Identify which cell holds the provided text, then report its [x, y] central coordinate. 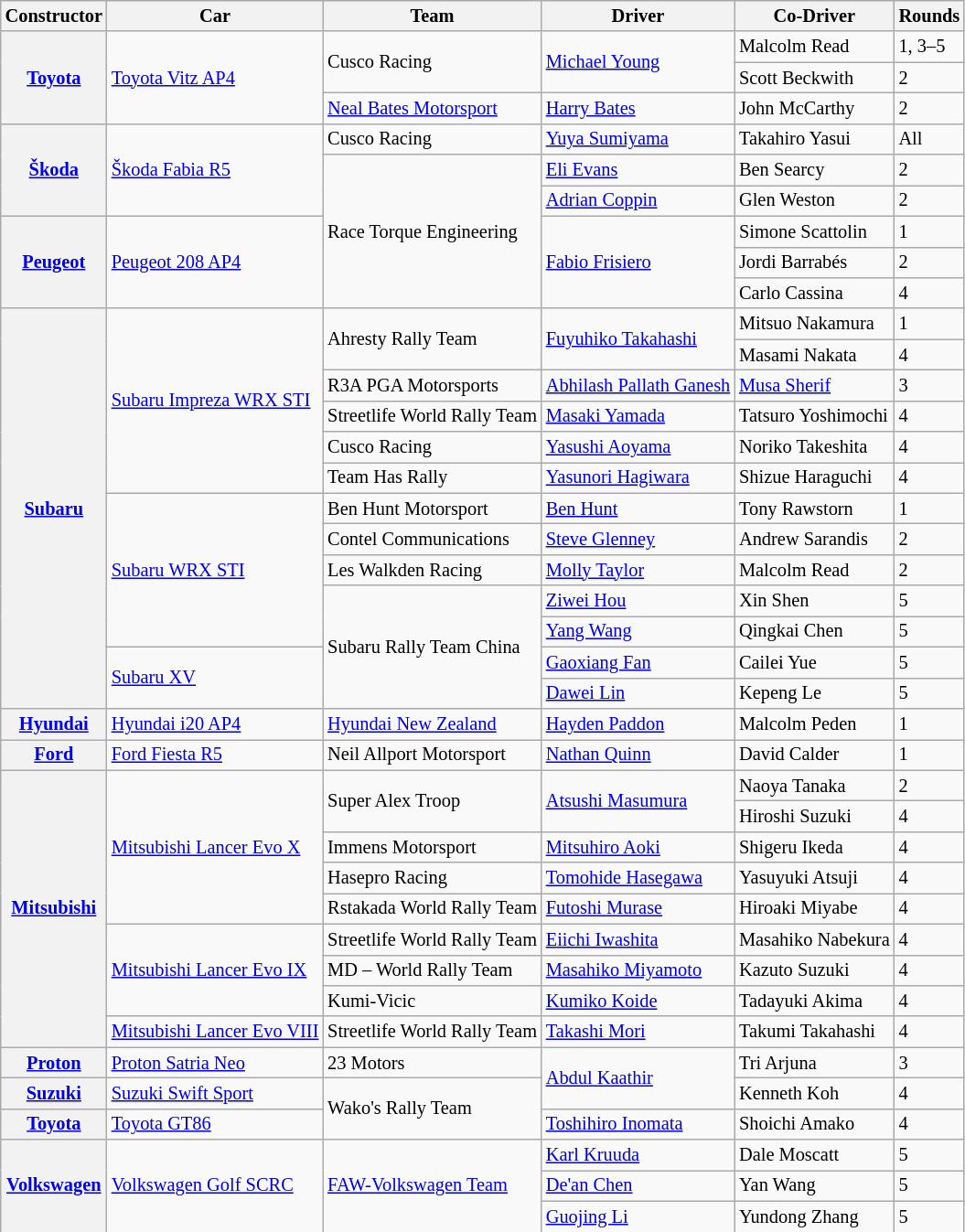
Co-Driver [814, 16]
Tri Arjuna [814, 1063]
Peugeot [54, 262]
23 Motors [432, 1063]
Wako's Rally Team [432, 1109]
Takahiro Yasui [814, 139]
Driver [638, 16]
Kenneth Koh [814, 1093]
Tatsuro Yoshimochi [814, 416]
Hiroshi Suzuki [814, 816]
Scott Beckwith [814, 78]
Ben Searcy [814, 170]
Shoichi Amako [814, 1124]
Fuyuhiko Takahashi [638, 338]
Proton [54, 1063]
Tomohide Hasegawa [638, 878]
Volkswagen [54, 1185]
Les Walkden Racing [432, 570]
Harry Bates [638, 108]
Karl Kruuda [638, 1155]
Škoda [54, 170]
Musa Sherif [814, 385]
Naoya Tanaka [814, 786]
Hayden Paddon [638, 723]
Kazuto Suzuki [814, 970]
Qingkai Chen [814, 631]
Abdul Kaathir [638, 1077]
Yuya Sumiyama [638, 139]
Suzuki [54, 1093]
Škoda Fabia R5 [215, 170]
Simone Scattolin [814, 231]
Glen Weston [814, 200]
Michael Young [638, 62]
Toyota Vitz AP4 [215, 77]
Molly Taylor [638, 570]
Eiichi Iwashita [638, 939]
Mitsubishi Lancer Evo VIII [215, 1032]
Masaki Yamada [638, 416]
Hyundai [54, 723]
All [929, 139]
Masami Nakata [814, 355]
Takumi Takahashi [814, 1032]
Ziwei Hou [638, 601]
Subaru WRX STI [215, 570]
John McCarthy [814, 108]
David Calder [814, 755]
Team [432, 16]
Subaru XV [215, 677]
R3A PGA Motorsports [432, 385]
Ben Hunt [638, 509]
Fabio Frisiero [638, 262]
Jordi Barrabés [814, 262]
Masahiko Nabekura [814, 939]
Team Has Rally [432, 477]
Kumi-Vicic [432, 1001]
Hyundai New Zealand [432, 723]
Futoshi Murase [638, 908]
De'an Chen [638, 1185]
Yasushi Aoyama [638, 447]
Neil Allport Motorsport [432, 755]
Kumiko Koide [638, 1001]
Neal Bates Motorsport [432, 108]
Dawei Lin [638, 693]
Noriko Takeshita [814, 447]
Mitsuhiro Aoki [638, 847]
Ahresty Rally Team [432, 338]
Ford [54, 755]
Yang Wang [638, 631]
Mitsuo Nakamura [814, 324]
MD – World Rally Team [432, 970]
Contel Communications [432, 539]
Shizue Haraguchi [814, 477]
Peugeot 208 AP4 [215, 262]
Guojing Li [638, 1216]
Immens Motorsport [432, 847]
Super Alex Troop [432, 801]
Tony Rawstorn [814, 509]
Cailei Yue [814, 662]
Abhilash Pallath Ganesh [638, 385]
Rounds [929, 16]
Constructor [54, 16]
Mitsubishi Lancer Evo IX [215, 970]
Atsushi Masumura [638, 801]
Yasunori Hagiwara [638, 477]
Takashi Mori [638, 1032]
Subaru Impreza WRX STI [215, 401]
Ford Fiesta R5 [215, 755]
Toyota GT86 [215, 1124]
Subaru Rally Team China [432, 648]
Adrian Coppin [638, 200]
Eli Evans [638, 170]
FAW-Volkswagen Team [432, 1185]
Malcolm Peden [814, 723]
Subaru [54, 509]
Ben Hunt Motorsport [432, 509]
Yasuyuki Atsuji [814, 878]
Steve Glenney [638, 539]
Dale Moscatt [814, 1155]
Hasepro Racing [432, 878]
Masahiko Miyamoto [638, 970]
Car [215, 16]
Tadayuki Akima [814, 1001]
Yundong Zhang [814, 1216]
Nathan Quinn [638, 755]
1, 3–5 [929, 47]
Suzuki Swift Sport [215, 1093]
Hyundai i20 AP4 [215, 723]
Yan Wang [814, 1185]
Rstakada World Rally Team [432, 908]
Volkswagen Golf SCRC [215, 1185]
Race Torque Engineering [432, 231]
Xin Shen [814, 601]
Carlo Cassina [814, 293]
Proton Satria Neo [215, 1063]
Mitsubishi [54, 909]
Shigeru Ikeda [814, 847]
Kepeng Le [814, 693]
Toshihiro Inomata [638, 1124]
Mitsubishi Lancer Evo X [215, 847]
Hiroaki Miyabe [814, 908]
Andrew Sarandis [814, 539]
Gaoxiang Fan [638, 662]
